Capture the cell that displays the provided text and extract its (x, y) central coordinate. 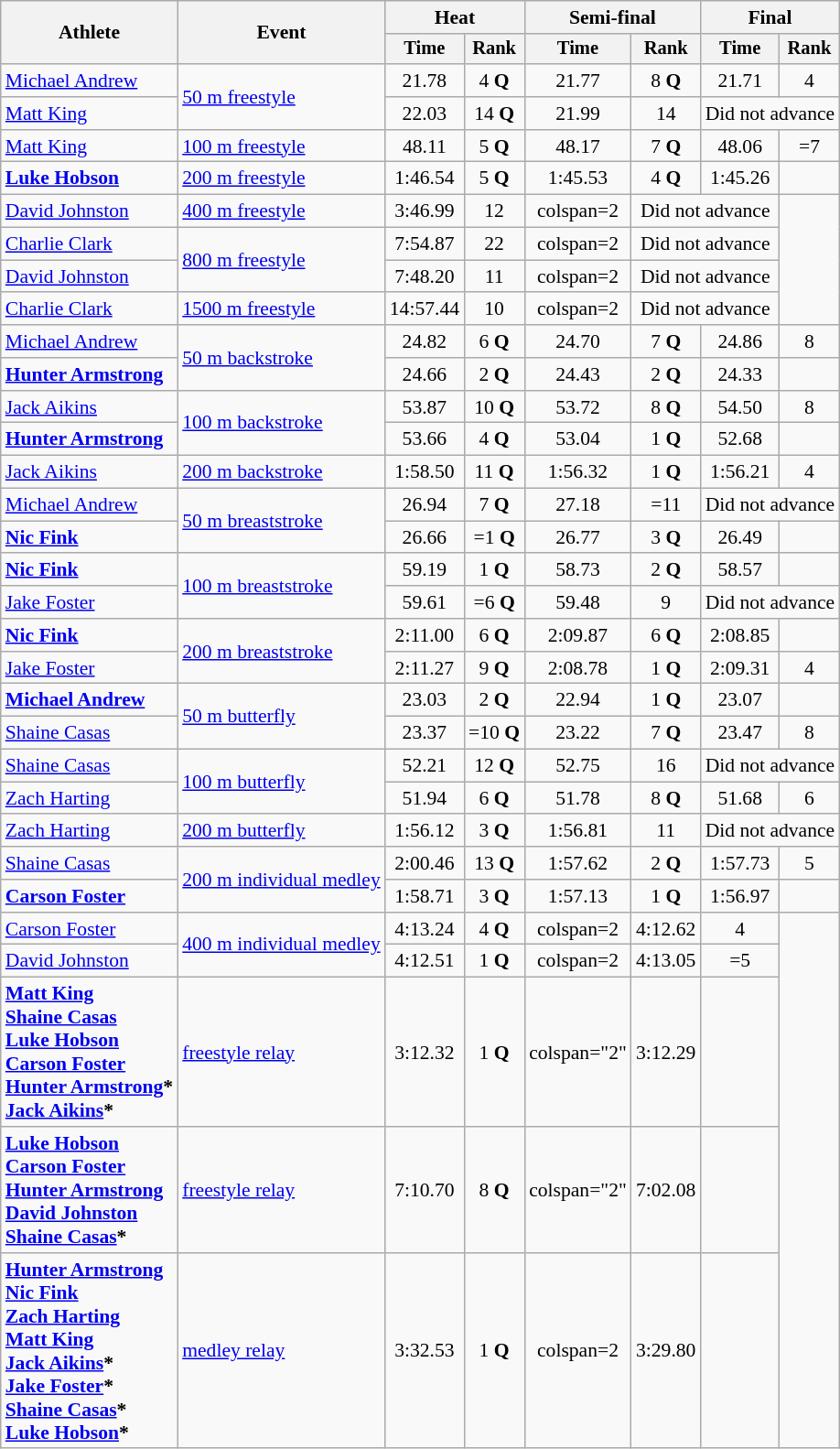
7:02.08 (666, 1190)
400 m individual medley (282, 945)
1:58.71 (425, 896)
100 m backstroke (282, 423)
=7 (809, 146)
3:32.53 (425, 1351)
52.75 (578, 766)
24.70 (578, 341)
4:13.24 (425, 929)
14:57.44 (425, 309)
2:09.31 (740, 668)
200 m backstroke (282, 472)
50 m freestyle (282, 97)
53.72 (578, 407)
1:57.73 (740, 863)
24.86 (740, 341)
22.03 (425, 114)
52.68 (740, 439)
6 (809, 798)
7:10.70 (425, 1190)
11 Q (494, 472)
3:12.32 (425, 1053)
1:56.97 (740, 896)
100 m breaststroke (282, 586)
24.33 (740, 374)
7:48.20 (425, 276)
1:46.54 (425, 178)
53.66 (425, 439)
2:08.85 (740, 635)
Matt KingShaine CasasLuke HobsonCarson FosterHunter Armstrong*Jack Aikins* (90, 1053)
12 (494, 211)
100 m butterfly (282, 782)
26.77 (578, 537)
=1 Q (494, 537)
200 m butterfly (282, 831)
3:29.80 (666, 1351)
1:56.32 (578, 472)
53.87 (425, 407)
23.22 (578, 733)
16 (666, 766)
48.17 (578, 146)
26.66 (425, 537)
Hunter ArmstrongNic FinkZach HartingMatt KingJack Aikins*Jake Foster*Shaine Casas*Luke Hobson* (90, 1351)
51.78 (578, 798)
53.04 (578, 439)
Heat (455, 17)
1:45.26 (740, 178)
2:09.87 (578, 635)
23.03 (425, 700)
24.66 (425, 374)
1:58.50 (425, 472)
54.50 (740, 407)
27.18 (578, 505)
14 (666, 114)
50 m backstroke (282, 357)
48.11 (425, 146)
24.43 (578, 374)
12 Q (494, 766)
=10 Q (494, 733)
2:11.27 (425, 668)
3:46.99 (425, 211)
Athlete (90, 33)
800 m freestyle (282, 260)
58.57 (740, 570)
1:45.53 (578, 178)
10 Q (494, 407)
=6 Q (494, 602)
Luke HobsonCarson FosterHunter ArmstrongDavid JohnstonShaine Casas* (90, 1190)
2:08.78 (578, 668)
58.73 (578, 570)
100 m freestyle (282, 146)
59.61 (425, 602)
52.21 (425, 766)
200 m breaststroke (282, 652)
=5 (740, 961)
Semi-final (612, 17)
23.37 (425, 733)
50 m butterfly (282, 716)
Final (770, 17)
21.99 (578, 114)
200 m freestyle (282, 178)
1:56.21 (740, 472)
1:57.13 (578, 896)
7:54.87 (425, 244)
22.94 (578, 700)
1:57.62 (578, 863)
9 (666, 602)
1500 m freestyle (282, 309)
2:11.00 (425, 635)
23.47 (740, 733)
22 (494, 244)
4:13.05 (666, 961)
4:12.62 (666, 929)
1:56.12 (425, 831)
200 m individual medley (282, 879)
4:12.51 (425, 961)
21.71 (740, 81)
1:56.81 (578, 831)
Luke Hobson (90, 178)
26.49 (740, 537)
59.19 (425, 570)
2:00.46 (425, 863)
Event (282, 33)
=11 (666, 505)
26.94 (425, 505)
51.68 (740, 798)
9 Q (494, 668)
59.48 (578, 602)
23.07 (740, 700)
48.06 (740, 146)
10 (494, 309)
medley relay (282, 1351)
21.77 (578, 81)
21.78 (425, 81)
13 Q (494, 863)
14 Q (494, 114)
51.94 (425, 798)
400 m freestyle (282, 211)
24.82 (425, 341)
5 (809, 863)
50 m breaststroke (282, 522)
3:12.29 (666, 1053)
